Provide the (X, Y) coordinate of the cell's center where the given text is located.  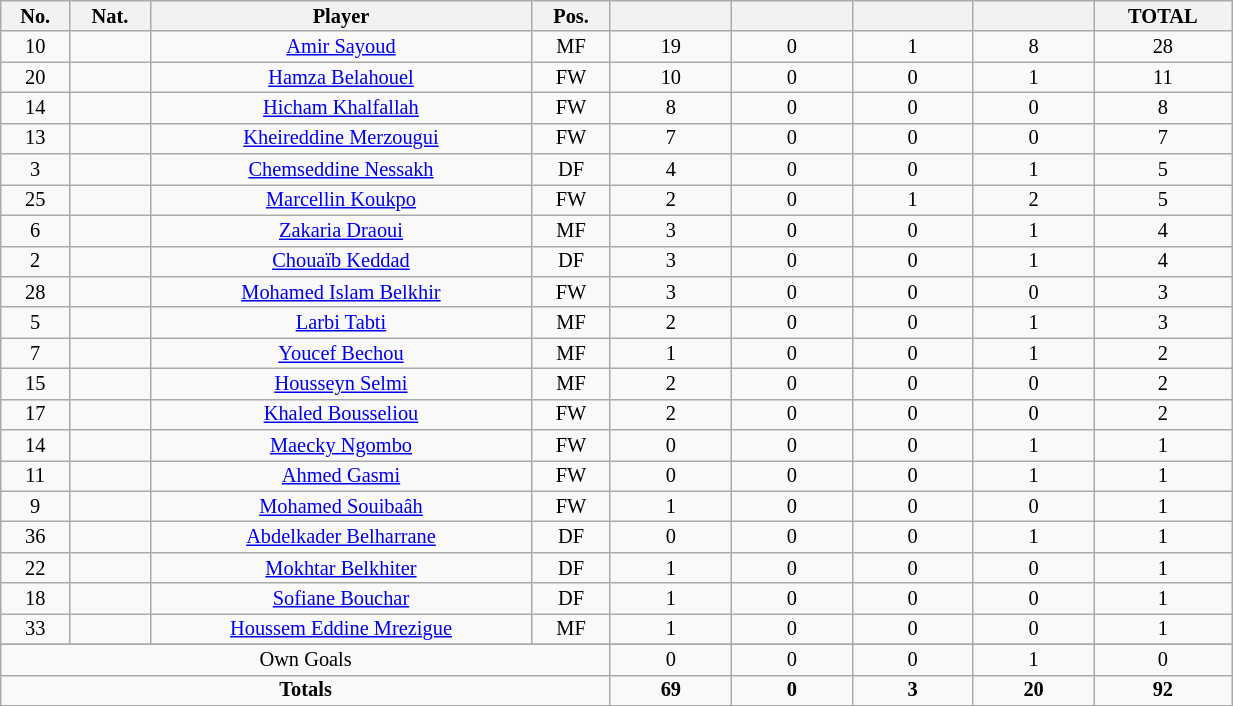
Hamza Belahouel (340, 78)
Chouaïb Keddad (340, 262)
Own Goals (306, 660)
13 (36, 138)
Kheireddine Merzougui (340, 138)
Marcellin Koukpo (340, 200)
Larbi Tabti (340, 322)
33 (36, 628)
Zakaria Draoui (340, 230)
18 (36, 598)
Mohamed Islam Belkhir (340, 292)
Abdelkader Belharrane (340, 538)
Nat. (110, 16)
Pos. (572, 16)
Ahmed Gasmi (340, 476)
Youcef Bechou (340, 354)
Player (340, 16)
Chemseddine Nessakh (340, 170)
Hicham Khalfallah (340, 108)
22 (36, 568)
19 (670, 46)
Mokhtar Belkhiter (340, 568)
6 (36, 230)
36 (36, 538)
92 (1163, 690)
Sofiane Bouchar (340, 598)
TOTAL (1163, 16)
Amir Sayoud (340, 46)
Maecky Ngombo (340, 446)
Khaled Bousseliou (340, 414)
Housseyn Selmi (340, 384)
Totals (306, 690)
9 (36, 506)
Mohamed Souibaâh (340, 506)
17 (36, 414)
No. (36, 16)
69 (670, 690)
Houssem Eddine Mrezigue (340, 628)
15 (36, 384)
25 (36, 200)
